Output the (X, Y) coordinate of the center of the cell containing the given text.  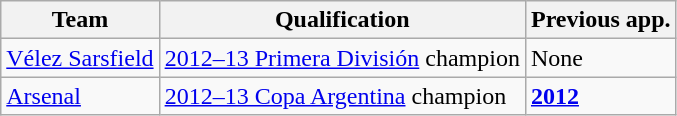
None (600, 58)
Vélez Sarsfield (80, 58)
Previous app. (600, 20)
2012–13 Primera División champion (342, 58)
2012 (600, 96)
Qualification (342, 20)
Team (80, 20)
Arsenal (80, 96)
2012–13 Copa Argentina champion (342, 96)
